Return the (x, y) coordinate for the center point of the cell that contains the specified text.  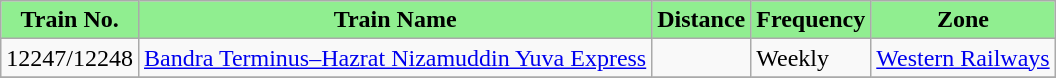
Train No. (70, 20)
Train Name (394, 20)
Frequency (811, 20)
Weekly (811, 58)
Bandra Terminus–Hazrat Nizamuddin Yuva Express (394, 58)
Zone (963, 20)
12247/12248 (70, 58)
Distance (702, 20)
Western Railways (963, 58)
